Identify which cell holds the provided text, then report its (X, Y) central coordinate. 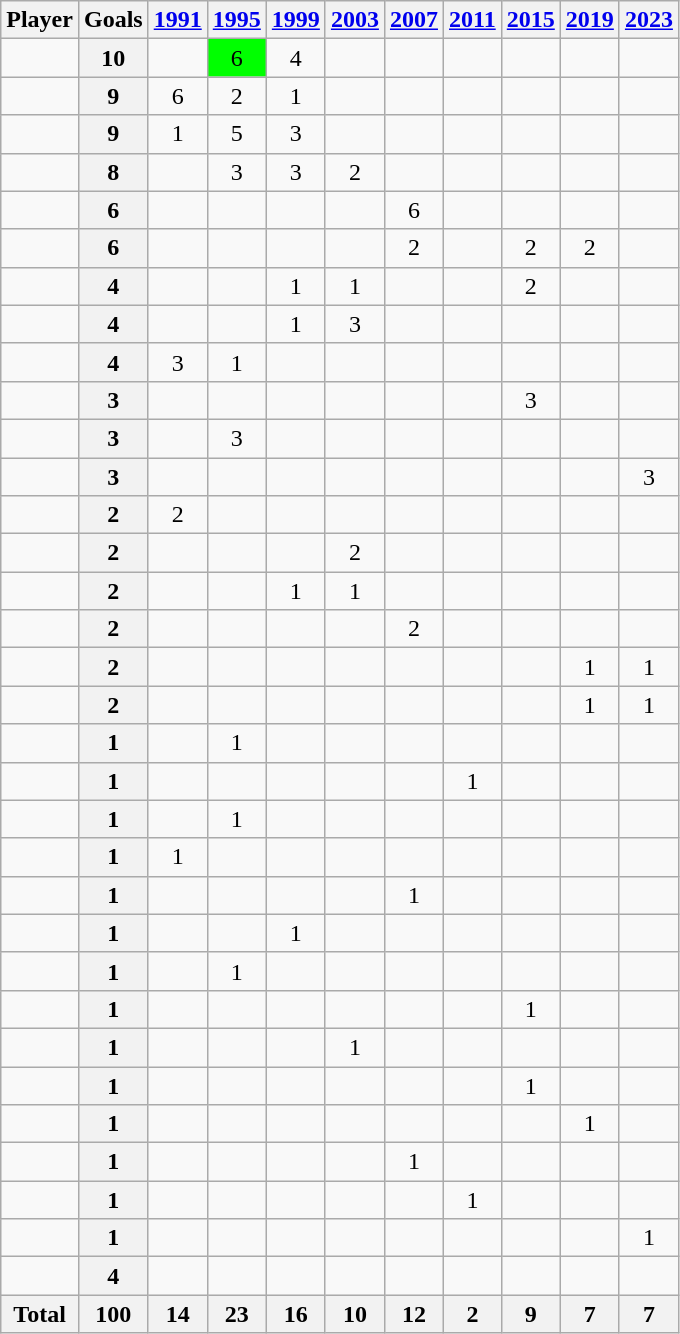
1995 (236, 20)
8 (113, 172)
2019 (590, 20)
16 (296, 1314)
1991 (178, 20)
1999 (296, 20)
12 (414, 1314)
Goals (113, 20)
100 (113, 1314)
2015 (530, 20)
23 (236, 1314)
2011 (473, 20)
Player (40, 20)
5 (236, 134)
2007 (414, 20)
2023 (648, 20)
2003 (354, 20)
Total (40, 1314)
14 (178, 1314)
